Return (x, y) of the center of cell containing provided text 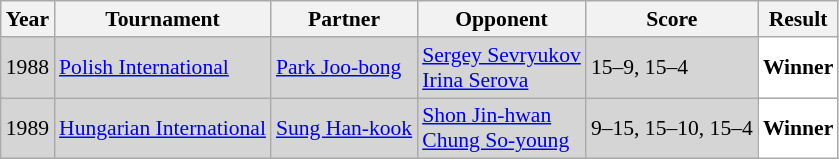
Polish International (162, 68)
Shon Jin-hwan Chung So-young (502, 128)
Sergey Sevryukov Irina Serova (502, 68)
15–9, 15–4 (672, 68)
Park Joo-bong (344, 68)
Sung Han-kook (344, 128)
1989 (28, 128)
Partner (344, 19)
9–15, 15–10, 15–4 (672, 128)
Year (28, 19)
1988 (28, 68)
Tournament (162, 19)
Hungarian International (162, 128)
Score (672, 19)
Result (798, 19)
Opponent (502, 19)
